Identify which cell holds the provided text, then report its (X, Y) central coordinate. 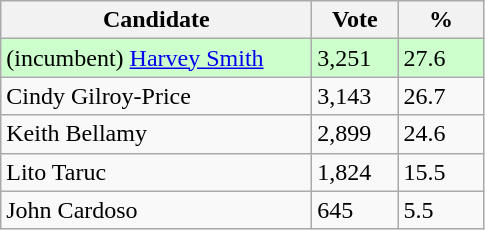
645 (355, 210)
26.7 (441, 96)
15.5 (441, 172)
5.5 (441, 210)
Candidate (156, 20)
1,824 (355, 172)
Vote (355, 20)
John Cardoso (156, 210)
27.6 (441, 58)
3,251 (355, 58)
Cindy Gilroy-Price (156, 96)
24.6 (441, 134)
% (441, 20)
2,899 (355, 134)
3,143 (355, 96)
(incumbent) Harvey Smith (156, 58)
Lito Taruc (156, 172)
Keith Bellamy (156, 134)
